From the cell containing the given text, extract its center point as (X, Y) coordinate. 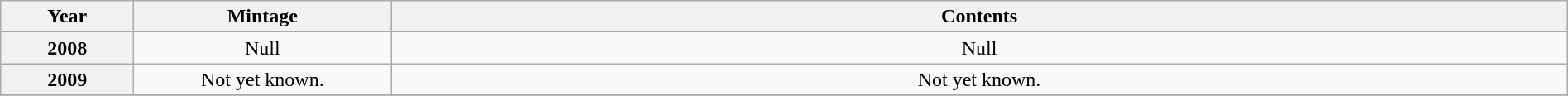
2009 (68, 79)
Mintage (263, 17)
Contents (979, 17)
Year (68, 17)
2008 (68, 48)
